Capture the cell that displays the provided text and extract its (x, y) central coordinate. 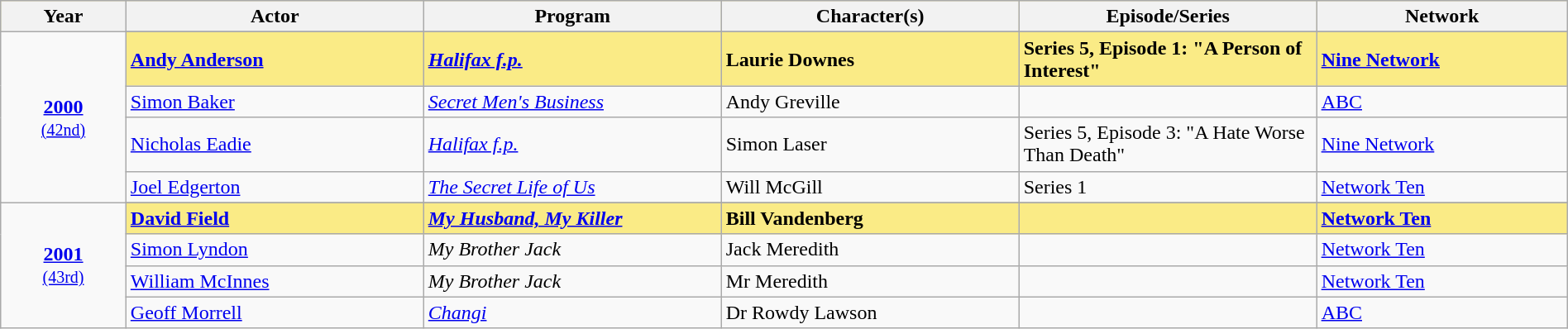
Mr Meredith (870, 281)
Series 5, Episode 3: "A Hate Worse Than Death" (1168, 144)
David Field (275, 218)
My Husband, My Killer (572, 218)
Jack Meredith (870, 250)
Series 5, Episode 1: "A Person of Interest" (1168, 60)
Laurie Downes (870, 60)
Character(s) (870, 17)
The Secret Life of Us (572, 187)
Nicholas Eadie (275, 144)
Joel Edgerton (275, 187)
Year (64, 17)
Series 1 (1168, 187)
Andy Anderson (275, 60)
Geoff Morrell (275, 312)
Actor (275, 17)
Program (572, 17)
Bill Vandenberg (870, 218)
Will McGill (870, 187)
Dr Rowdy Lawson (870, 312)
Simon Baker (275, 102)
Simon Laser (870, 144)
2001(43rd) (64, 265)
William McInnes (275, 281)
Network (1442, 17)
Secret Men's Business (572, 102)
Andy Greville (870, 102)
Episode/Series (1168, 17)
2000(42nd) (64, 117)
Simon Lyndon (275, 250)
Changi (572, 312)
